Output the (X, Y) coordinate of the center of the cell containing the given text.  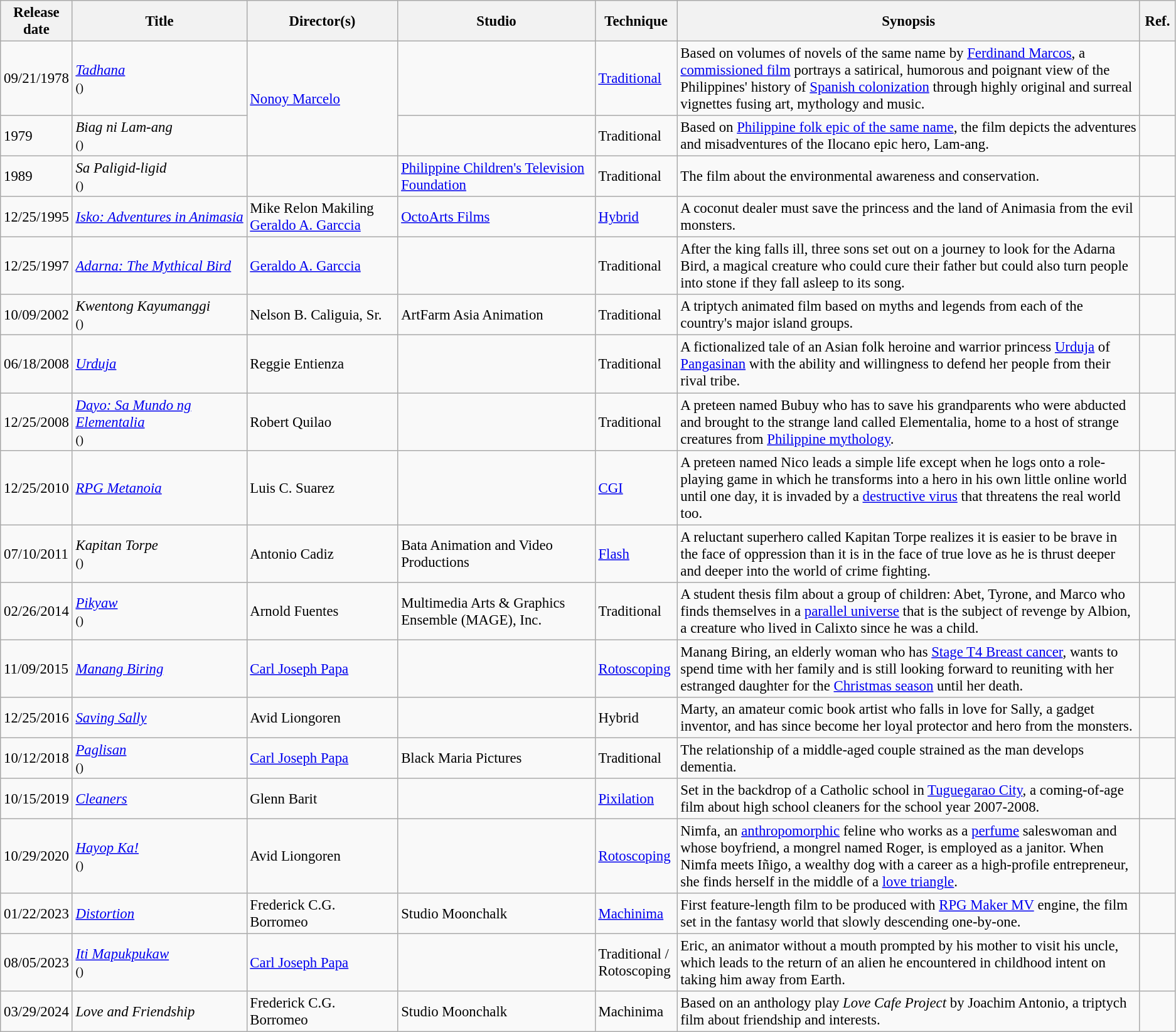
Glenn Barit (323, 798)
ArtFarm Asia Animation (496, 315)
Geraldo A. Garccia (323, 266)
03/29/2024 (36, 1012)
Arnold Fuentes (323, 611)
Title (159, 21)
A coconut dealer must save the princess and the land of Animasia from the evil monsters. (909, 217)
The relationship of a middle-aged couple strained as the man develops dementia. (909, 758)
10/12/2018 (36, 758)
Bata Animation and Video Productions (496, 554)
Love and Friendship (159, 1012)
Robert Quilao (323, 422)
Hayop Ka!() (159, 856)
Set in the backdrop of a Catholic school in Tuguegarao City, a coming-of-age film about high school cleaners for the school year 2007-2008. (909, 798)
12/25/2010 (36, 487)
Based on an anthology play Love Cafe Project by Joachim Antonio, a triptych film about friendship and interests. (909, 1012)
Reggie Entienza (323, 364)
10/15/2019 (36, 798)
Urduja (159, 364)
Paglisan() (159, 758)
Director(s) (323, 21)
RPG Metanoia (159, 487)
08/05/2023 (36, 963)
Saving Sally (159, 718)
Synopsis (909, 21)
12/25/1997 (36, 266)
06/18/2008 (36, 364)
A triptych animated film based on myths and legends from each of the country's major island groups. (909, 315)
Cleaners (159, 798)
Black Maria Pictures (496, 758)
01/22/2023 (36, 914)
Iti Mapukpukaw() (159, 963)
10/29/2020 (36, 856)
Antonio Cadiz (323, 554)
CGI (636, 487)
First feature-length film to be produced with RPG Maker MV engine, the film set in the fantasy world that slowly descending one-by-one. (909, 914)
Sa Paligid-ligid() (159, 177)
The film about the environmental awareness and conservation. (909, 177)
Tadhana() (159, 79)
1989 (36, 177)
OctoArts Films (496, 217)
Studio (496, 21)
Distortion (159, 914)
11/09/2015 (36, 669)
Nelson B. Caliguia, Sr. (323, 315)
10/09/2002 (36, 315)
Biag ni Lam-ang() (159, 136)
Based on Philippine folk epic of the same name, the film depicts the adventures and misadventures of the Ilocano epic hero, Lam-ang. (909, 136)
12/25/2016 (36, 718)
Luis C. Suarez (323, 487)
Release date (36, 21)
Philippine Children's Television Foundation (496, 177)
Kapitan Torpe() (159, 554)
Pikyaw() (159, 611)
Pixilation (636, 798)
07/10/2011 (36, 554)
Kwentong Kayumanggi() (159, 315)
09/21/1978 (36, 79)
Nonoy Marcelo (323, 99)
Ref. (1157, 21)
12/25/2008 (36, 422)
Adarna: The Mythical Bird (159, 266)
Flash (636, 554)
Technique (636, 21)
Manang Biring (159, 669)
Traditional / Rotoscoping (636, 963)
1979 (36, 136)
02/26/2014 (36, 611)
Multimedia Arts & Graphics Ensemble (MAGE), Inc. (496, 611)
Dayo: Sa Mundo ng Elementalia() (159, 422)
Isko: Adventures in Animasia (159, 217)
Mike Relon MakilingGeraldo A. Garccia (323, 217)
12/25/1995 (36, 217)
